Detect which cell encompasses the target text, then output its [X, Y] center coordinate. 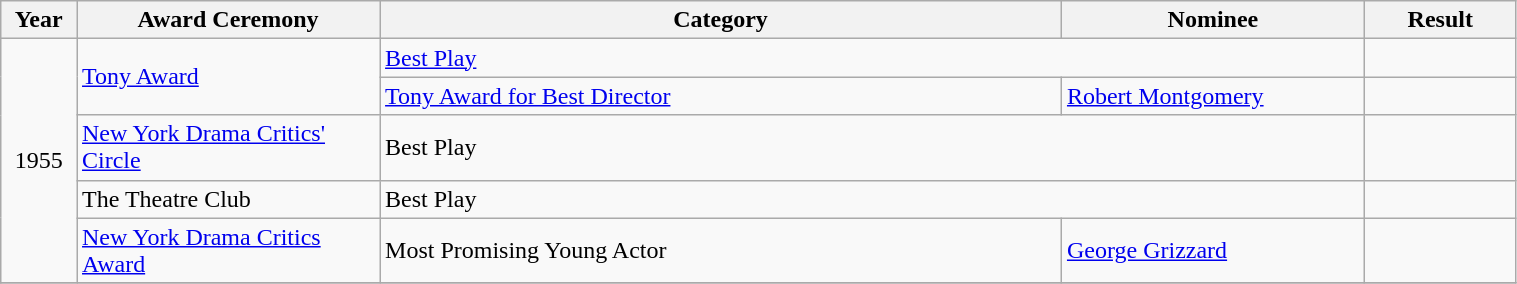
Category [721, 20]
George Grizzard [1212, 250]
New York Drama Critics' Circle [228, 148]
Award Ceremony [228, 20]
Robert Montgomery [1212, 96]
Year [39, 20]
1955 [39, 161]
Nominee [1212, 20]
Result [1440, 20]
Tony Award for Best Director [721, 96]
New York Drama Critics Award [228, 250]
Tony Award [228, 77]
The Theatre Club [228, 199]
Most Promising Young Actor [721, 250]
